Detect which cell encompasses the target text, then output its (x, y) center coordinate. 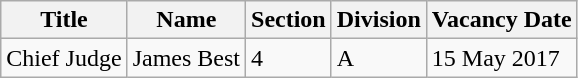
Name (186, 20)
4 (289, 58)
Division (378, 20)
Title (64, 20)
A (378, 58)
15 May 2017 (502, 58)
James Best (186, 58)
Vacancy Date (502, 20)
Section (289, 20)
Chief Judge (64, 58)
